Return the [X, Y] coordinate for the center point of the cell that contains the specified text.  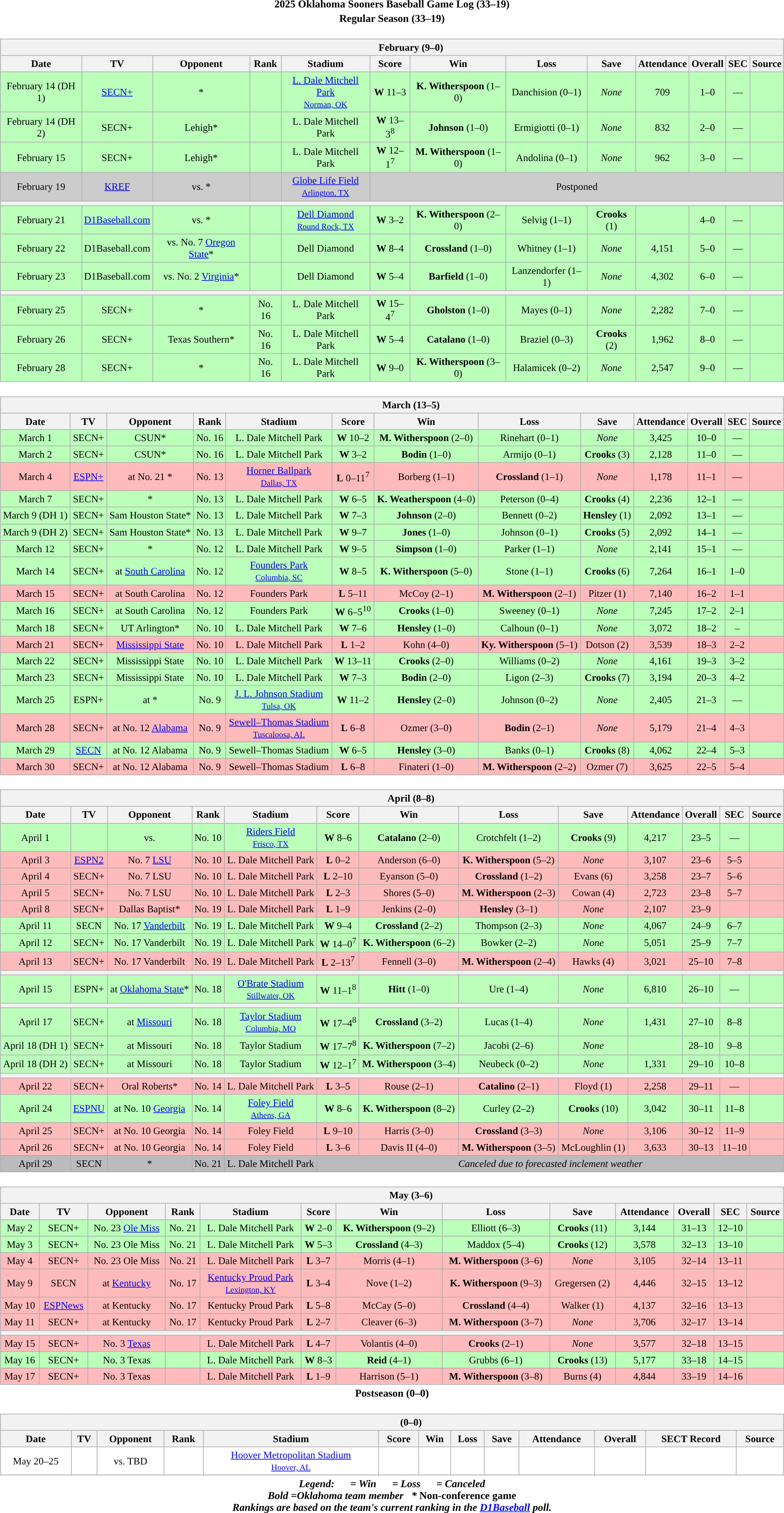
ESPN2 [89, 860]
L 4–7 [318, 1343]
3,072 [661, 628]
May 20–25 [36, 1461]
13–12 [730, 1284]
13–10 [730, 1245]
21–4 [706, 728]
at Oklahoma State* [150, 990]
Crooks (5) [607, 532]
February (9–0) [392, 47]
March 30 [35, 767]
Crooks (4) [607, 499]
May 16 [20, 1360]
32–18 [694, 1343]
Fennell (3–0) [409, 961]
30–13 [701, 1147]
Crooks (6) [607, 571]
Evans (6) [593, 876]
Ozmer (3–0) [426, 728]
May 17 [20, 1376]
Borberg (1–1) [426, 477]
J. L. Johnson StadiumTulsa, OK [279, 700]
Crooks (2–1) [496, 1343]
April 4 [36, 876]
Grubbs (6–1) [496, 1360]
April 11 [36, 925]
February 25 [41, 310]
W 9–7 [353, 532]
ESPNews [63, 1306]
7,245 [661, 610]
L 1–2 [353, 644]
13–14 [730, 1322]
18–3 [706, 644]
9–8 [735, 1045]
3,107 [655, 860]
W 11–2 [353, 700]
13–1 [706, 515]
23–8 [701, 893]
W 9–0 [390, 368]
Bodin (1–0) [426, 455]
Stone (1–1) [529, 571]
Globe Life FieldArlington, TX [325, 186]
M. Witherspoon (1–0) [458, 158]
Sewell–Thomas StadiumTuscaloosa, AL [279, 728]
Rinehart (0–1) [529, 438]
Selvig (1–1) [547, 220]
L 2–7 [318, 1322]
Reid (4–1) [389, 1360]
March 28 [35, 728]
3,539 [661, 644]
4,446 [644, 1284]
30–12 [701, 1131]
Hensley (1) [607, 515]
12–1 [706, 499]
Dallas Baptist* [150, 909]
L. Dale Mitchell ParkNorman, OK [325, 92]
Crooks (10) [593, 1109]
7–8 [735, 961]
February 21 [41, 220]
Crooks (2) [612, 340]
May 2 [20, 1228]
21–3 [706, 700]
L 5–11 [353, 593]
April 17 [36, 1022]
15–1 [706, 549]
K. Witherspoon (8–2) [409, 1109]
March 25 [35, 700]
April 25 [36, 1131]
9–0 [707, 368]
March 18 [35, 628]
May 4 [20, 1261]
3–2 [737, 661]
Horner BallparkDallas, TX [279, 477]
Maddox (5–4) [496, 1245]
Bennett (0–2) [529, 515]
3,021 [655, 961]
Parker (1–1) [529, 549]
Johnson (0–2) [529, 700]
March 9 (DH 2) [35, 532]
SECT Record [691, 1439]
May 15 [20, 1343]
Hensley (3–0) [426, 750]
W 17–48 [338, 1022]
Gregersen (2) [582, 1284]
Braziel (0–3) [547, 340]
2,282 [662, 310]
7,140 [661, 593]
4,161 [661, 661]
M. Witherspoon (3–4) [409, 1064]
5,177 [644, 1360]
2–2 [737, 644]
Jones (1–0) [426, 532]
2,128 [661, 455]
Crossland (1–2) [508, 876]
K. Witherspoon (6–2) [409, 943]
2,236 [661, 499]
1,431 [655, 1022]
Foley FieldAthens, GA [270, 1109]
23–6 [701, 860]
4,844 [644, 1376]
vs. TBD [130, 1461]
709 [662, 92]
April 13 [36, 961]
2,547 [662, 368]
February 22 [41, 248]
10–8 [735, 1064]
K. Witherspoon (5–0) [426, 571]
Elliott (6–3) [496, 1228]
April 26 [36, 1147]
8–0 [707, 340]
32–15 [694, 1284]
5,179 [661, 728]
February 28 [41, 368]
16–1 [706, 571]
2,141 [661, 549]
Kentucky Proud ParkLexington, KY [251, 1284]
5–0 [707, 248]
Hensley (2–0) [426, 700]
April 29 [36, 1164]
32–17 [694, 1322]
8–8 [735, 1022]
5–7 [735, 893]
3–0 [707, 158]
11–0 [706, 455]
2–1 [737, 610]
March 14 [35, 571]
April (8–8) [392, 799]
March 16 [35, 610]
2,258 [655, 1086]
4,217 [655, 837]
3,042 [655, 1109]
32–14 [694, 1261]
Crossland (1–0) [458, 248]
March 1 [35, 438]
Catalano (1–0) [458, 340]
22–4 [706, 750]
March (13–5) [392, 405]
K. Witherspoon (1–0) [458, 92]
Barfield (1–0) [458, 277]
24–9 [701, 925]
Crooks (7) [607, 677]
UT Arlington* [150, 628]
K. Witherspoon (9–2) [389, 1228]
Crooks (2–0) [426, 661]
April 3 [36, 860]
3,425 [661, 438]
Volantis (4–0) [389, 1343]
Davis II (4–0) [409, 1147]
M. Witherspoon (2–4) [508, 961]
vs. [150, 837]
Crossland (1–1) [529, 477]
14–1 [706, 532]
W 10–2 [353, 438]
4–0 [707, 220]
Harrison (5–1) [389, 1376]
4,062 [661, 750]
May 10 [20, 1306]
Nove (1–2) [389, 1284]
W 17–78 [338, 1045]
Bodin (2–1) [529, 728]
Crossland (4–4) [496, 1306]
Andolina (0–1) [547, 158]
Ligon (2–3) [529, 677]
Lanzendorfer (1–1) [547, 277]
Crooks (1–0) [426, 610]
April 18 (DH 2) [36, 1064]
12–10 [730, 1228]
11–9 [735, 1131]
L 3–5 [338, 1086]
May (3–6) [392, 1195]
M. Witherspoon (2–2) [529, 767]
W 8–4 [390, 248]
Danchision (0–1) [547, 92]
Crooks (12) [582, 1245]
Crooks (13) [582, 1360]
L 0–2 [338, 860]
March 23 [35, 677]
Crotchfelt (1–2) [508, 837]
Simpson (1–0) [426, 549]
4,137 [644, 1306]
4,151 [662, 248]
W 2–0 [318, 1228]
3,194 [661, 677]
Oral Roberts* [150, 1086]
KREF [117, 186]
Jacobi (2–6) [508, 1045]
W 6–510 [353, 610]
22–5 [706, 767]
McCoy (2–1) [426, 593]
26–10 [701, 990]
Jenkins (2–0) [409, 909]
Ozmer (7) [607, 767]
23–9 [701, 909]
3,105 [644, 1261]
32–16 [694, 1306]
Mayes (0–1) [547, 310]
7,264 [661, 571]
K. Witherspoon (3–0) [458, 368]
Dotson (2) [607, 644]
Pitzer (1) [607, 593]
Hensley (3–1) [508, 909]
Finateri (1–0) [426, 767]
13–15 [730, 1343]
April 22 [36, 1086]
M. Witherspoon (3–7) [496, 1322]
962 [662, 158]
Lucas (1–4) [508, 1022]
Johnson (1–0) [458, 127]
2,405 [661, 700]
4,067 [655, 925]
M. Witherspoon (3–6) [496, 1261]
Curley (2–2) [508, 1109]
February 19 [41, 186]
April 5 [36, 893]
M. Witherspoon (3–5) [508, 1147]
7–7 [735, 943]
Crossland (3–2) [409, 1022]
April 18 (DH 1) [36, 1045]
31–13 [694, 1228]
3,706 [644, 1322]
Catalino (2–1) [508, 1086]
5,051 [655, 943]
Crossland (4–3) [389, 1245]
May 11 [20, 1322]
2,723 [655, 893]
Ky. Witherspoon (5–1) [529, 644]
29–10 [701, 1064]
Rouse (2–1) [409, 1086]
M. Witherspoon (2–3) [508, 893]
Founders ParkColumbia, SC [279, 571]
Taylor StadiumColumbia, MO [270, 1022]
vs. No. 2 Virginia* [201, 277]
M. Witherspoon (2–0) [426, 438]
Halamicek (0–2) [547, 368]
at * [150, 700]
Walker (1) [582, 1306]
W 9–4 [338, 925]
February 14 (DH 2) [41, 127]
3,577 [644, 1343]
6–7 [735, 925]
M. Witherspoon (3–8) [496, 1376]
832 [662, 127]
25–9 [701, 943]
18–2 [706, 628]
K. Witherspoon (5–2) [508, 860]
Ure (1–4) [508, 990]
L 3–6 [338, 1147]
Cleaver (6–3) [389, 1322]
at No. 21 * [150, 477]
K. Witherspoon (9–3) [496, 1284]
10–0 [706, 438]
March 2 [35, 455]
W 7–6 [353, 628]
ESPNU [89, 1109]
13–13 [730, 1306]
April 24 [36, 1109]
11–8 [735, 1109]
K. Witherspoon (2–0) [458, 220]
Crooks (3) [607, 455]
Whitney (1–1) [547, 248]
13–11 [730, 1261]
L 9–10 [338, 1131]
Postponed [577, 186]
May 3 [20, 1245]
Thompson (2–3) [508, 925]
Crooks (1) [612, 220]
W 8–3 [318, 1360]
L 2–10 [338, 876]
March 7 [35, 499]
March 15 [35, 593]
30–11 [701, 1109]
1,331 [655, 1064]
14–15 [730, 1360]
33–19 [694, 1376]
W 15–47 [390, 310]
February 26 [41, 340]
K. Witherspoon (7–2) [409, 1045]
Dell DiamondRound Rock, TX [325, 220]
February 15 [41, 158]
Sweeney (0–1) [529, 610]
17–2 [706, 610]
Gholston (1–0) [458, 310]
Hoover Metropolitan StadiumHoover, AL [291, 1461]
– [737, 628]
20–3 [706, 677]
Eyanson (5–0) [409, 876]
Kohn (4–0) [426, 644]
Johnson (0–1) [529, 532]
Crossland (2–2) [409, 925]
4,302 [662, 277]
5–6 [735, 876]
April 12 [36, 943]
vs. No. 7 Oregon State* [201, 248]
L 2–137 [338, 961]
Banks (0–1) [529, 750]
Harris (3–0) [409, 1131]
W 14–07 [338, 943]
1,178 [661, 477]
(0–0) [392, 1422]
Bodin (2–0) [426, 677]
33–18 [694, 1360]
Anderson (6–0) [409, 860]
Crossland (3–3) [508, 1131]
Floyd (1) [593, 1086]
Shores (5–0) [409, 893]
L 2–3 [338, 893]
23–7 [701, 876]
2,107 [655, 909]
L 0–117 [353, 477]
Crooks (8) [607, 750]
Ermigiotti (0–1) [547, 127]
5–5 [735, 860]
Neubeck (0–2) [508, 1064]
April 8 [36, 909]
K. Weatherspoon (4–0) [426, 499]
M. Witherspoon (2–1) [529, 593]
McLoughlin (1) [593, 1147]
27–10 [701, 1022]
23–5 [701, 837]
Calhoun (0–1) [529, 628]
1–1 [737, 593]
4–3 [737, 728]
19–3 [706, 661]
May 9 [20, 1284]
W 5–3 [318, 1245]
February 14 (DH 1) [41, 92]
Bowker (2–2) [508, 943]
3,144 [644, 1228]
W 11–3 [390, 92]
March 9 (DH 1) [35, 515]
Williams (0–2) [529, 661]
29–11 [701, 1086]
Peterson (0–4) [529, 499]
February 23 [41, 277]
W 13–38 [390, 127]
March 22 [35, 661]
March 12 [35, 549]
3,633 [655, 1147]
25–10 [701, 961]
L 3–7 [318, 1261]
5–3 [737, 750]
O'Brate StadiumStillwater, OK [270, 990]
Crooks (9) [593, 837]
March 29 [35, 750]
Riders FieldFrisco, TX [270, 837]
4–2 [737, 677]
McCay (5–0) [389, 1306]
Canceled due to forecasted inclement weather [550, 1164]
Hawks (4) [593, 961]
5–4 [737, 767]
April 15 [36, 990]
W 13–11 [353, 661]
Johnson (2–0) [426, 515]
April 1 [36, 837]
Crooks (11) [582, 1228]
Cowan (4) [593, 893]
3,106 [655, 1131]
7–0 [707, 310]
L 3–4 [318, 1284]
Hitt (1–0) [409, 990]
Armijo (0–1) [529, 455]
16–2 [706, 593]
Hensley (1–0) [426, 628]
W 11–18 [338, 990]
Texas Southern* [201, 340]
2–0 [707, 127]
32–13 [694, 1245]
March 4 [35, 477]
W 9–5 [353, 549]
11–10 [735, 1147]
11–1 [706, 477]
3,578 [644, 1245]
6–0 [707, 277]
1,962 [662, 340]
Catalano (2–0) [409, 837]
W 8–5 [353, 571]
Burns (4) [582, 1376]
3,625 [661, 767]
L 5–8 [318, 1306]
3,258 [655, 876]
28–10 [701, 1045]
March 21 [35, 644]
6,810 [655, 990]
14–16 [730, 1376]
Morris (4–1) [389, 1261]
